Return (x, y) of the center of cell containing provided text 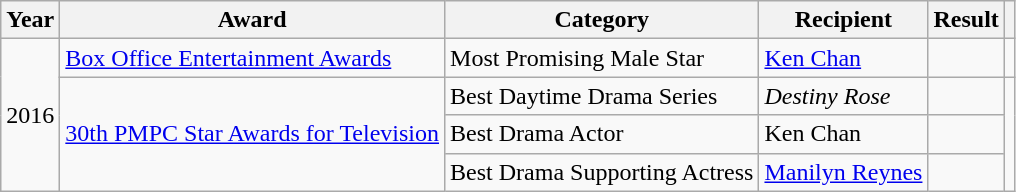
2016 (30, 115)
Manilyn Reynes (844, 172)
Recipient (844, 20)
Result (966, 20)
Award (252, 20)
Best Drama Supporting Actress (602, 172)
Most Promising Male Star (602, 58)
Best Drama Actor (602, 134)
Category (602, 20)
Box Office Entertainment Awards (252, 58)
Destiny Rose (844, 96)
Year (30, 20)
Best Daytime Drama Series (602, 96)
30th PMPC Star Awards for Television (252, 134)
